Provide the (X, Y) coordinate of the cell's center where the given text is located.  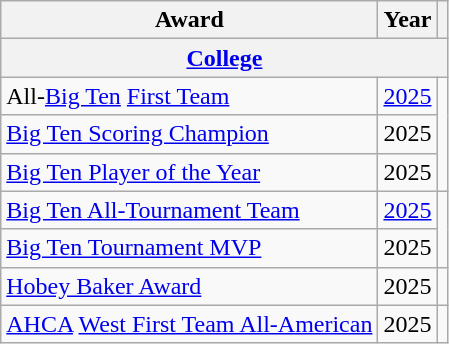
Big Ten Tournament MVP (190, 248)
AHCA West First Team All-American (190, 324)
All-Big Ten First Team (190, 96)
Big Ten Player of the Year (190, 172)
Hobey Baker Award (190, 286)
Award (190, 20)
Year (408, 20)
Big Ten All-Tournament Team (190, 210)
Big Ten Scoring Champion (190, 134)
College (224, 58)
